From the cell containing the given text, extract its center point as [X, Y] coordinate. 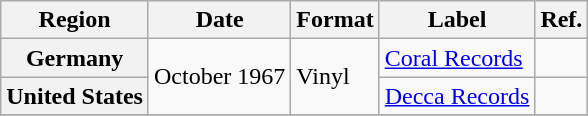
United States [75, 96]
Coral Records [457, 58]
Decca Records [457, 96]
Label [457, 20]
Vinyl [335, 77]
Format [335, 20]
Germany [75, 58]
Date [219, 20]
October 1967 [219, 77]
Ref. [562, 20]
Region [75, 20]
